Return (X, Y) of the center of cell containing provided text 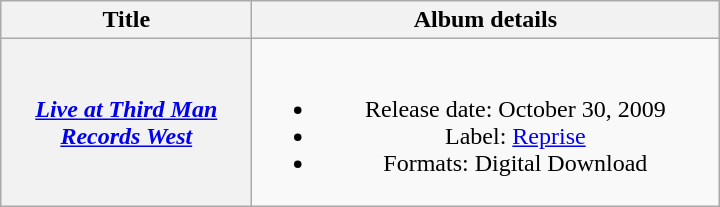
Release date: October 30, 2009Label: RepriseFormats: Digital Download (486, 122)
Live at Third ManRecords West (126, 122)
Album details (486, 20)
Title (126, 20)
